For the text-containing cell, return its midpoint in [x, y] coordinate format. 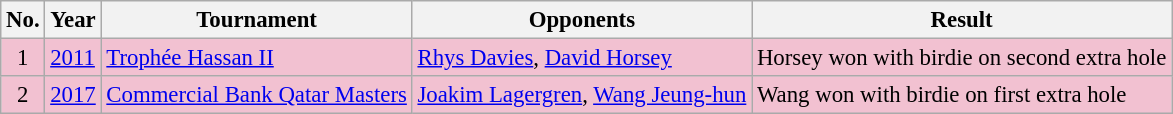
Tournament [256, 20]
Year [73, 20]
Rhys Davies, David Horsey [582, 58]
No. [23, 20]
Opponents [582, 20]
Joakim Lagergren, Wang Jeung-hun [582, 95]
Trophée Hassan II [256, 58]
1 [23, 58]
2017 [73, 95]
Commercial Bank Qatar Masters [256, 95]
Result [962, 20]
Horsey won with birdie on second extra hole [962, 58]
2 [23, 95]
Wang won with birdie on first extra hole [962, 95]
2011 [73, 58]
